Return the [X, Y] coordinate for the center point of the cell that contains the specified text.  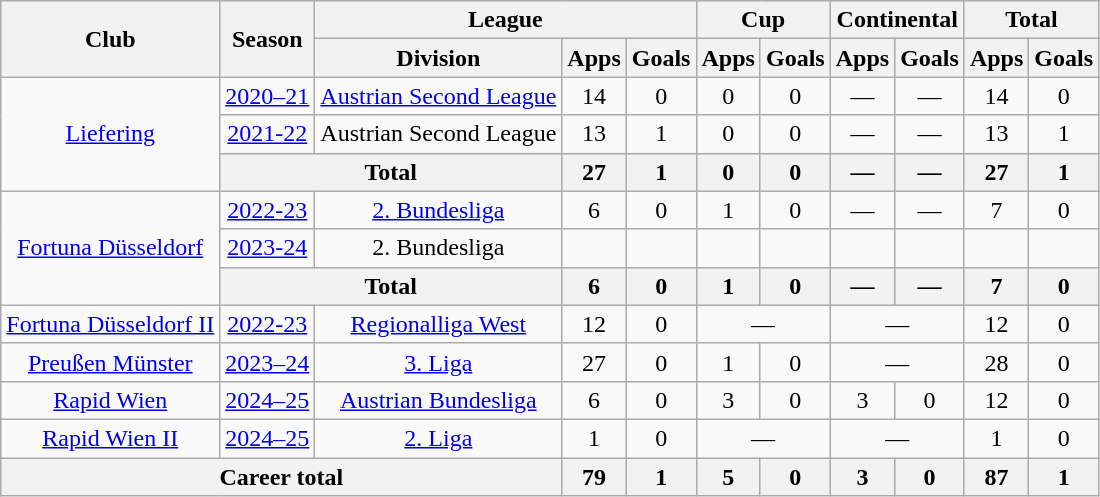
79 [594, 477]
Preußen Münster [110, 362]
87 [996, 477]
2. Liga [438, 438]
3. Liga [438, 362]
Fortuna Düsseldorf II [110, 324]
Liefering [110, 134]
League [506, 20]
28 [996, 362]
2023-24 [268, 248]
Rapid Wien II [110, 438]
Career total [282, 477]
2021-22 [268, 134]
2020–21 [268, 96]
Fortuna Düsseldorf [110, 248]
Regionalliga West [438, 324]
Continental [897, 20]
Austrian Bundesliga [438, 400]
5 [728, 477]
Club [110, 39]
2023–24 [268, 362]
Season [268, 39]
Division [438, 58]
Cup [763, 20]
Rapid Wien [110, 400]
